Find where the given text appears and provide that cell's center as (X, Y) coordinate. 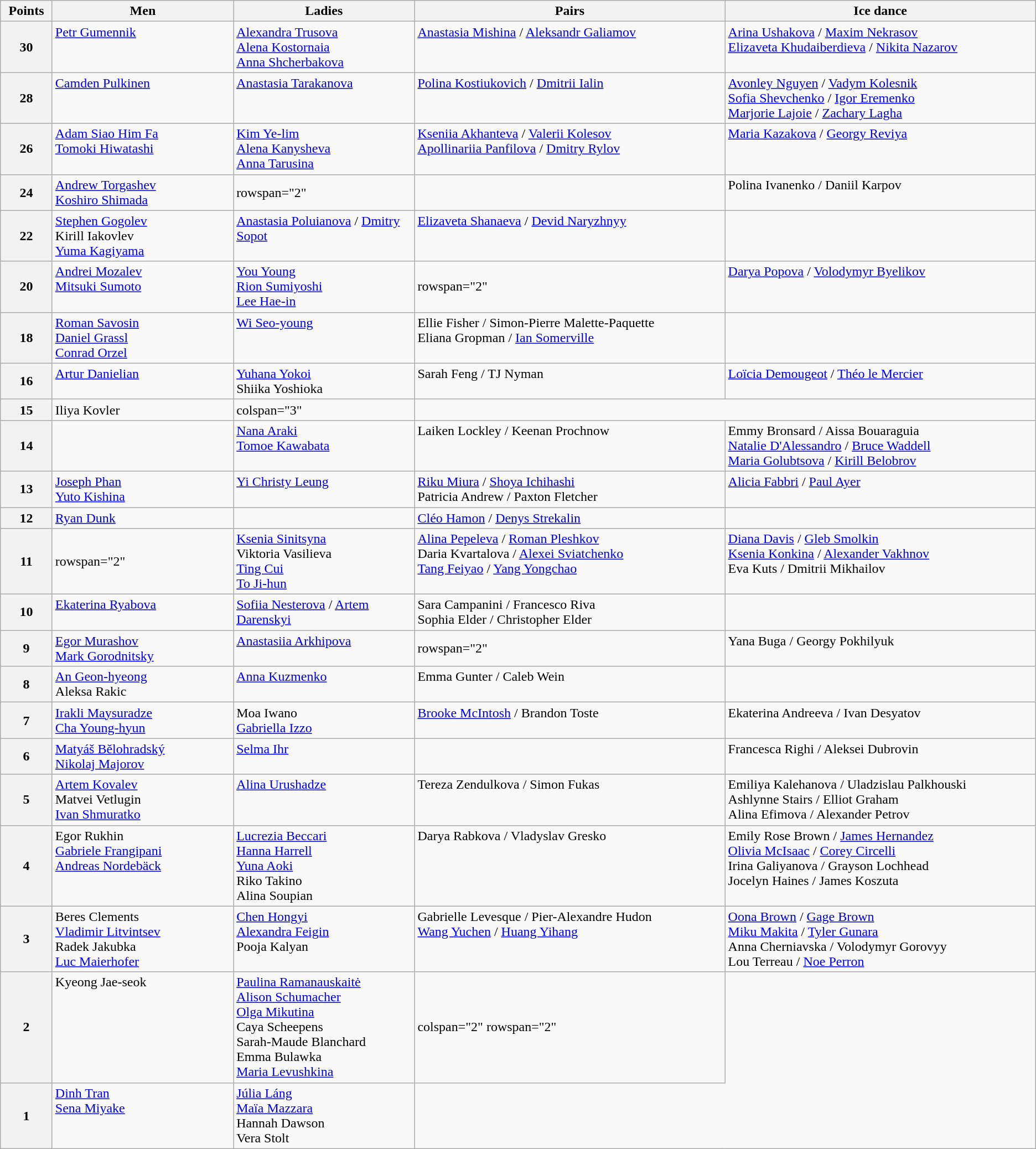
Alina Pepeleva / Roman Pleshkov Daria Kvartalova / Alexei Sviatchenko Tang Feiyao / Yang Yongchao (570, 561)
30 (27, 47)
Egor Rukhin Gabriele Frangipani Andreas Nordebäck (143, 866)
3 (27, 939)
Elizaveta Shanaeva / Devid Naryzhnyy (570, 236)
Avonley Nguyen / Vadym Kolesnik Sofia Shevchenko / Igor Eremenko Marjorie Lajoie / Zachary Lagha (880, 98)
Ekaterina Andreeva / Ivan Desyatov (880, 721)
Arina Ushakova / Maxim Nekrasov Elizaveta Khudaiberdieva / Nikita Nazarov (880, 47)
Ekaterina Ryabova (143, 612)
Camden Pulkinen (143, 98)
Laiken Lockley / Keenan Prochnow (570, 446)
7 (27, 721)
8 (27, 684)
Chen Hongyi Alexandra Feigin Pooja Kalyan (324, 939)
Ksenia Sinitsyna Viktoria Vasilieva Ting Cui To Ji-hun (324, 561)
Emma Gunter / Caleb Wein (570, 684)
Ladies (324, 11)
Egor Murashov Mark Gorodnitsky (143, 649)
Ryan Dunk (143, 517)
6 (27, 756)
16 (27, 381)
5 (27, 800)
Dinh Tran Sena Miyake (143, 1116)
You Young Rion Sumiyoshi Lee Hae-in (324, 287)
colspan="3" (324, 410)
Kyeong Jae-seok (143, 1027)
Stephen Gogolev Kirill Iakovlev Yuma Kagiyama (143, 236)
Anastasia Poluianova / Dmitry Sopot (324, 236)
Roman Savosin Daniel Grassl Conrad Orzel (143, 338)
Pairs (570, 11)
Iliya Kovler (143, 410)
Alina Urushadze (324, 800)
Selma Ihr (324, 756)
26 (27, 149)
11 (27, 561)
Diana Davis / Gleb Smolkin Ksenia Konkina / Alexander Vakhnov Eva Kuts / Dmitrii Mikhailov (880, 561)
Sarah Feng / TJ Nyman (570, 381)
Maria Kazakova / Georgy Reviya (880, 149)
Lucrezia Beccari Hanna Harrell Yuna Aoki Riko Takino Alina Soupian (324, 866)
Polina Kostiukovich / Dmitrii Ialin (570, 98)
Andrew Torgashev Koshiro Shimada (143, 193)
Petr Gumennik (143, 47)
Adam Siao Him Fa Tomoki Hiwatashi (143, 149)
Francesca Righi / Aleksei Dubrovin (880, 756)
Alicia Fabbri / Paul Ayer (880, 489)
13 (27, 489)
Darya Popova / Volodymyr Byelikov (880, 287)
Irakli Maysuradze Cha Young-hyun (143, 721)
Anna Kuzmenko (324, 684)
Yi Christy Leung (324, 489)
2 (27, 1027)
Polina Ivanenko / Daniil Karpov (880, 193)
Yuhana Yokoi Shiika Yoshioka (324, 381)
Beres Clements Vladimir Litvintsev Radek Jakubka Luc Maierhofer (143, 939)
Wi Seo-young (324, 338)
Artem Kovalev Matvei Vetlugin Ivan Shmuratko (143, 800)
22 (27, 236)
14 (27, 446)
Ice dance (880, 11)
Moa Iwano Gabriella Izzo (324, 721)
4 (27, 866)
Yana Buga / Georgy Pokhilyuk (880, 649)
Points (27, 11)
Nana Araki Tomoe Kawabata (324, 446)
1 (27, 1116)
Sofiia Nesterova / Artem Darenskyi (324, 612)
10 (27, 612)
Cléo Hamon / Denys Strekalin (570, 517)
Paulina Ramanauskaitė Alison Schumacher Olga Mikutina Caya Scheepens Sarah-Maude Blanchard Emma Bulawka Maria Levushkina (324, 1027)
Riku Miura / Shoya Ichihashi Patricia Andrew / Paxton Fletcher (570, 489)
Anastasiia Arkhipova (324, 649)
Darya Rabkova / Vladyslav Gresko (570, 866)
15 (27, 410)
Kseniia Akhanteva / Valerii Kolesov Apollinariia Panfilova / Dmitry Rylov (570, 149)
Ellie Fisher / Simon-Pierre Malette-Paquette Eliana Gropman / Ian Somerville (570, 338)
Emily Rose Brown / James Hernandez Olivia McIsaac / Corey Circelli Irina Galiyanova / Grayson Lochhead Jocelyn Haines / James Koszuta (880, 866)
Brooke McIntosh / Brandon Toste (570, 721)
Men (143, 11)
Oona Brown / Gage Brown Miku Makita / Tyler Gunara Anna Cherniavska / Volodymyr Gorovyy Lou Terreau / Noe Perron (880, 939)
28 (27, 98)
9 (27, 649)
Gabrielle Levesque / Pier-Alexandre Hudon Wang Yuchen / Huang Yihang (570, 939)
12 (27, 517)
Tereza Zendulkova / Simon Fukas (570, 800)
colspan="2" rowspan="2" (570, 1027)
Kim Ye-lim Alena Kanysheva Anna Tarusina (324, 149)
Artur Danielian (143, 381)
Joseph Phan Yuto Kishina (143, 489)
Júlia Láng Maïa Mazzara Hannah Dawson Vera Stolt (324, 1116)
Andrei Mozalev Mitsuki Sumoto (143, 287)
20 (27, 287)
Alexandra Trusova Alena Kostornaia Anna Shcherbakova (324, 47)
Emiliya Kalehanova / Uladzislau Palkhouski Ashlynne Stairs / Elliot Graham Alina Efimova / Alexander Petrov (880, 800)
Emmy Bronsard / Aissa Bouaraguia Natalie D'Alessandro / Bruce Waddell Maria Golubtsova / Kirill Belobrov (880, 446)
An Geon-hyeong Aleksa Rakic (143, 684)
Matyáš Bělohradský Nikolaj Majorov (143, 756)
Anastasia Tarakanova (324, 98)
Anastasia Mishina / Aleksandr Galiamov (570, 47)
Sara Campanini / Francesco Riva Sophia Elder / Christopher Elder (570, 612)
Loïcia Demougeot / Théo le Mercier (880, 381)
18 (27, 338)
24 (27, 193)
